Locate the cell with the specified text and output its (X, Y) center coordinate. 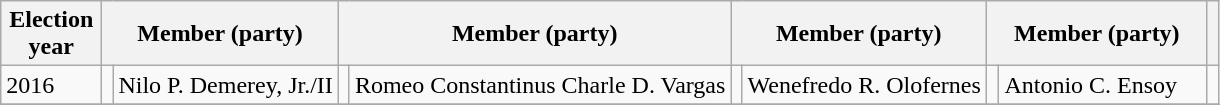
Antonio C. Ensoy (1104, 85)
Nilo P. Demerey, Jr./II (226, 85)
Wenefredo R. Olofernes (864, 85)
Romeo Constantinus Charle D. Vargas (540, 85)
Electionyear (52, 34)
2016 (52, 85)
